Locate the cell with the specified text and output its [x, y] center coordinate. 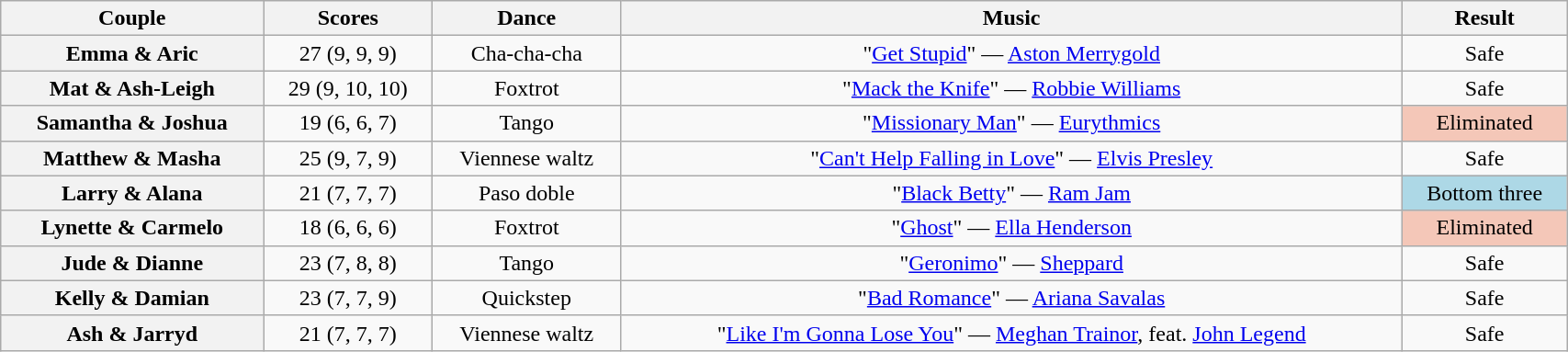
Result [1484, 18]
Kelly & Damian [132, 298]
23 (7, 7, 9) [348, 298]
Bottom three [1484, 193]
"Missionary Man" — Eurythmics [1012, 123]
Paso doble [527, 193]
19 (6, 6, 7) [348, 123]
"Get Stupid" — Aston Merrygold [1012, 53]
18 (6, 6, 6) [348, 228]
Larry & Alana [132, 193]
23 (7, 8, 8) [348, 263]
Matthew & Masha [132, 158]
29 (9, 10, 10) [348, 88]
"Can't Help Falling in Love" — Elvis Presley [1012, 158]
"Bad Romance" — Ariana Savalas [1012, 298]
27 (9, 9, 9) [348, 53]
"Black Betty" — Ram Jam [1012, 193]
Cha-cha-cha [527, 53]
Quickstep [527, 298]
Emma & Aric [132, 53]
Scores [348, 18]
Lynette & Carmelo [132, 228]
Mat & Ash-Leigh [132, 88]
25 (9, 7, 9) [348, 158]
Dance [527, 18]
Couple [132, 18]
Ash & Jarryd [132, 333]
"Ghost" — Ella Henderson [1012, 228]
"Like I'm Gonna Lose You" — Meghan Trainor, feat. John Legend [1012, 333]
"Geronimo" — Sheppard [1012, 263]
"Mack the Knife" — Robbie Williams [1012, 88]
Jude & Dianne [132, 263]
Samantha & Joshua [132, 123]
Music [1012, 18]
